Pinpoint the cell where the given text exists, returning its [X, Y] midpoint coordinate. 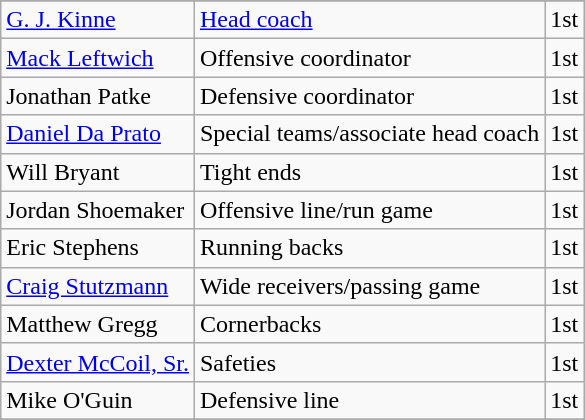
Tight ends [369, 172]
Mack Leftwich [98, 58]
Running backs [369, 248]
Daniel Da Prato [98, 134]
Safeties [369, 362]
Defensive coordinator [369, 96]
Will Bryant [98, 172]
Head coach [369, 20]
Cornerbacks [369, 324]
Jonathan Patke [98, 96]
Matthew Gregg [98, 324]
Wide receivers/passing game [369, 286]
Special teams/associate head coach [369, 134]
Craig Stutzmann [98, 286]
Eric Stephens [98, 248]
Dexter McCoil, Sr. [98, 362]
Jordan Shoemaker [98, 210]
Offensive line/run game [369, 210]
Offensive coordinator [369, 58]
Defensive line [369, 400]
Mike O'Guin [98, 400]
G. J. Kinne [98, 20]
